Extract the [x, y] coordinate from the center of the cell holding the provided text.  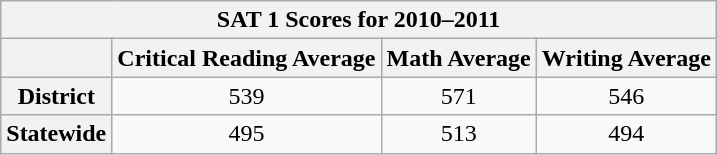
Statewide [56, 134]
539 [246, 96]
Math Average [458, 58]
Critical Reading Average [246, 58]
513 [458, 134]
546 [626, 96]
494 [626, 134]
571 [458, 96]
495 [246, 134]
District [56, 96]
Writing Average [626, 58]
SAT 1 Scores for 2010–2011 [359, 20]
